From the cell containing the given text, extract its center point as [X, Y] coordinate. 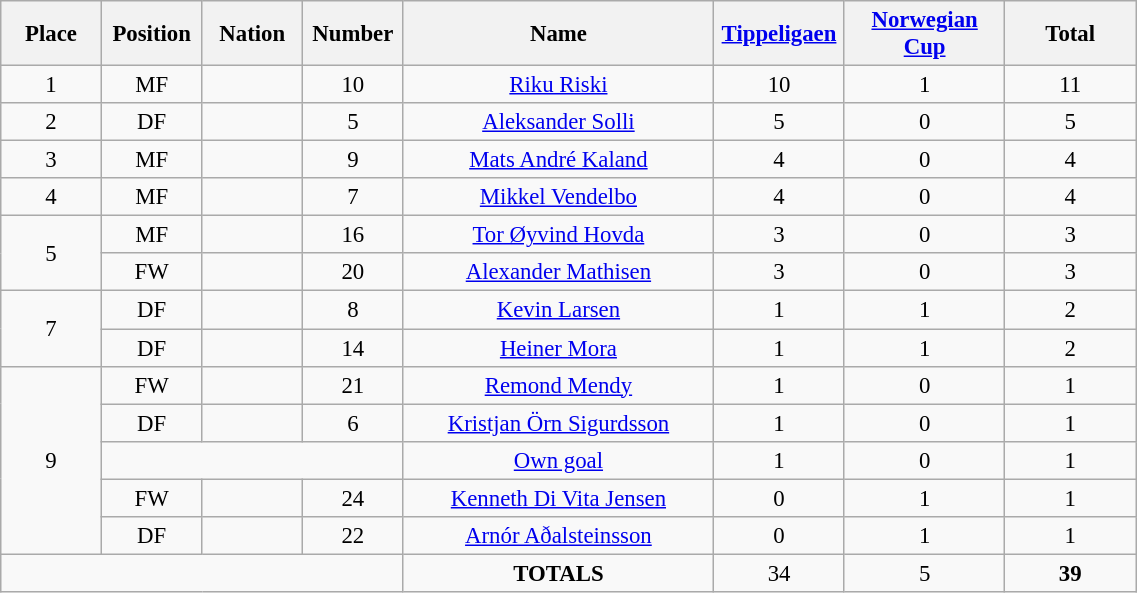
Kevin Larsen [558, 310]
Tippeligaen [780, 34]
TOTALS [558, 573]
14 [354, 348]
Mikkel Vendelbo [558, 197]
34 [780, 573]
Total [1070, 34]
Norwegian Cup [924, 34]
Aleksander Solli [558, 122]
Alexander Mathisen [558, 273]
Arnór Aðalsteinsson [558, 536]
Mats André Kaland [558, 160]
Own goal [558, 460]
11 [1070, 85]
Kenneth Di Vita Jensen [558, 498]
Nation [252, 34]
Heiner Mora [558, 348]
Riku Riski [558, 85]
6 [354, 423]
21 [354, 385]
Remond Mendy [558, 385]
Place [52, 34]
Kristjan Örn Sigurdsson [558, 423]
Number [354, 34]
20 [354, 273]
8 [354, 310]
Name [558, 34]
Tor Øyvind Hovda [558, 235]
22 [354, 536]
16 [354, 235]
Position [152, 34]
24 [354, 498]
39 [1070, 573]
